Extract the (x, y) coordinate from the center of the cell holding the provided text.  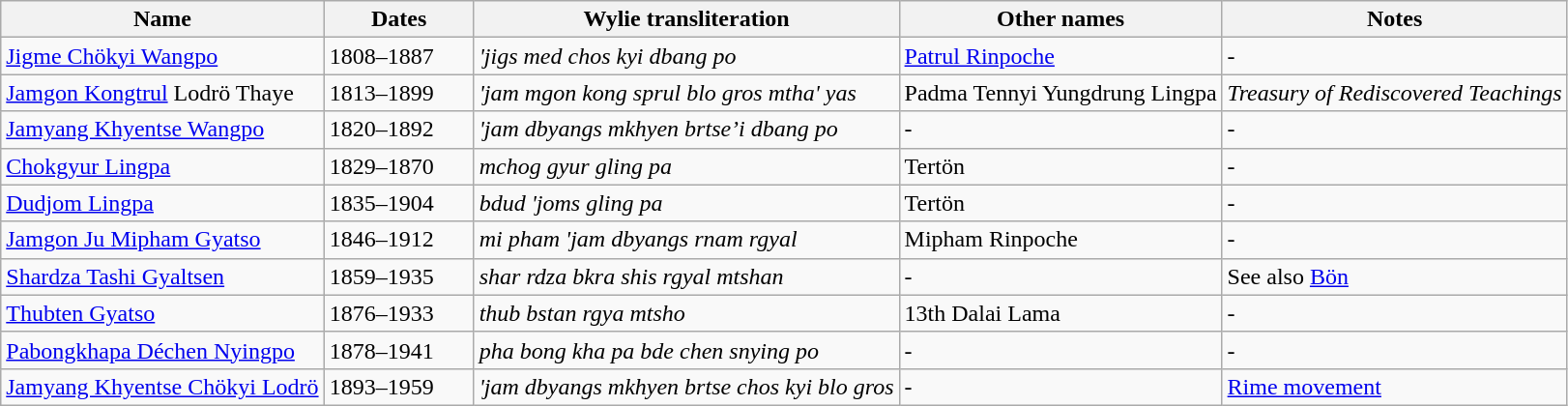
'jigs med chos kyi dbang po (686, 56)
1829–1870 (398, 166)
Jigme Chökyi Wangpo (162, 56)
1859–1935 (398, 276)
Treasury of Rediscovered Teachings (1394, 93)
Dudjom Lingpa (162, 203)
thub bstan rgya mtsho (686, 313)
Chokgyur Lingpa (162, 166)
pha bong kha pa bde chen snying po (686, 350)
'jam mgon kong sprul blo gros mtha' yas (686, 93)
'jam dbyangs mkhyen brtse’i dbang po (686, 130)
Jamgon Kongtrul Lodrö Thaye (162, 93)
mchog gyur gling pa (686, 166)
Jamyang Khyentse Wangpo (162, 130)
Wylie transliteration (686, 19)
Rime movement (1394, 387)
1876–1933 (398, 313)
Pabongkhapa Déchen Nyingpo (162, 350)
Thubten Gyatso (162, 313)
1820–1892 (398, 130)
mi pham 'jam dbyangs rnam rgyal (686, 240)
Mipham Rinpoche (1060, 240)
Jamyang Khyentse Chökyi Lodrö (162, 387)
13th Dalai Lama (1060, 313)
Padma Tennyi Yungdrung Lingpa (1060, 93)
1813–1899 (398, 93)
1808–1887 (398, 56)
1893–1959 (398, 387)
1846–1912 (398, 240)
bdud 'joms gling pa (686, 203)
Jamgon Ju Mipham Gyatso (162, 240)
Name (162, 19)
Notes (1394, 19)
1835–1904 (398, 203)
Dates (398, 19)
1878–1941 (398, 350)
'jam dbyangs mkhyen brtse chos kyi blo gros (686, 387)
shar rdza bkra shis rgyal mtshan (686, 276)
Other names (1060, 19)
Shardza Tashi Gyaltsen (162, 276)
See also Bön (1394, 276)
Patrul Rinpoche (1060, 56)
